Capture the cell that displays the provided text and extract its [x, y] central coordinate. 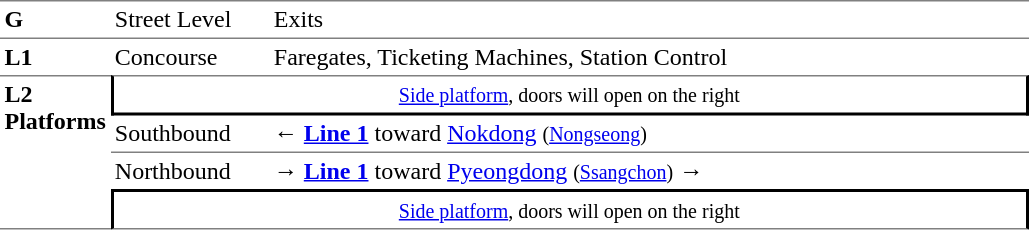
L2Platforms [55, 152]
→ Line 1 toward Pyeongdong (Ssangchon) → [648, 171]
Exits [648, 20]
Northbound [190, 171]
Southbound [190, 135]
Concourse [190, 57]
← Line 1 toward Nokdong (Nongseong) [648, 135]
L1 [55, 57]
Street Level [190, 20]
Faregates, Ticketing Machines, Station Control [648, 57]
G [55, 20]
